Detect which cell encompasses the target text, then output its (x, y) center coordinate. 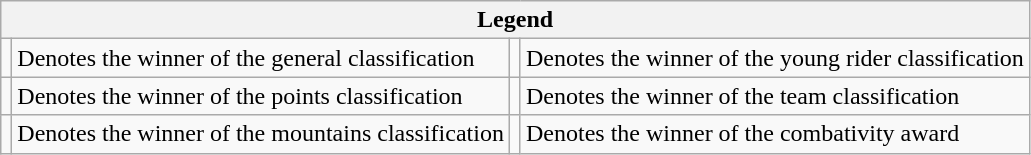
Denotes the winner of the combativity award (774, 134)
Legend (516, 20)
Denotes the winner of the mountains classification (261, 134)
Denotes the winner of the general classification (261, 58)
Denotes the winner of the young rider classification (774, 58)
Denotes the winner of the team classification (774, 96)
Denotes the winner of the points classification (261, 96)
